Search for the cell housing the specified text and yield its (X, Y) center coordinate. 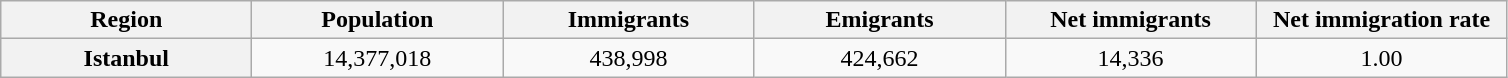
424,662 (880, 58)
Net immigration rate (1382, 20)
14,336 (1130, 58)
Population (378, 20)
438,998 (628, 58)
Immigrants (628, 20)
Emigrants (880, 20)
Region (126, 20)
1.00 (1382, 58)
Istanbul (126, 58)
14,377,018 (378, 58)
Net immigrants (1130, 20)
